Scan for the cell matching the given text and deliver its [X, Y] coordinate at center. 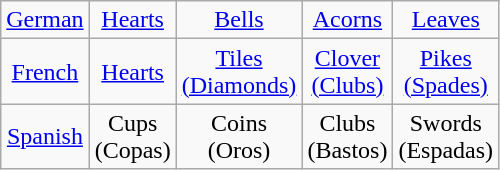
Bells [239, 20]
Tiles(Diamonds) [239, 72]
Swords(Espadas) [446, 136]
Leaves [446, 20]
Clover(Clubs) [348, 72]
German [45, 20]
French [45, 72]
Pikes(Spades) [446, 72]
Acorns [348, 20]
Spanish [45, 136]
Coins(Oros) [239, 136]
Clubs(Bastos) [348, 136]
Cups(Copas) [132, 136]
